For the text-containing cell, return its midpoint in (X, Y) coordinate format. 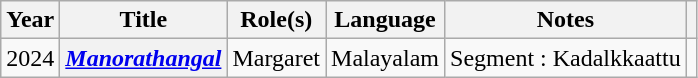
Margaret (276, 58)
Notes (566, 20)
Manorathangal (144, 58)
Language (386, 20)
Year (30, 20)
2024 (30, 58)
Malayalam (386, 58)
Title (144, 20)
Role(s) (276, 20)
Segment : Kadalkkaattu (566, 58)
